Determine the [x, y] coordinate at the center of the cell enclosing the given text.  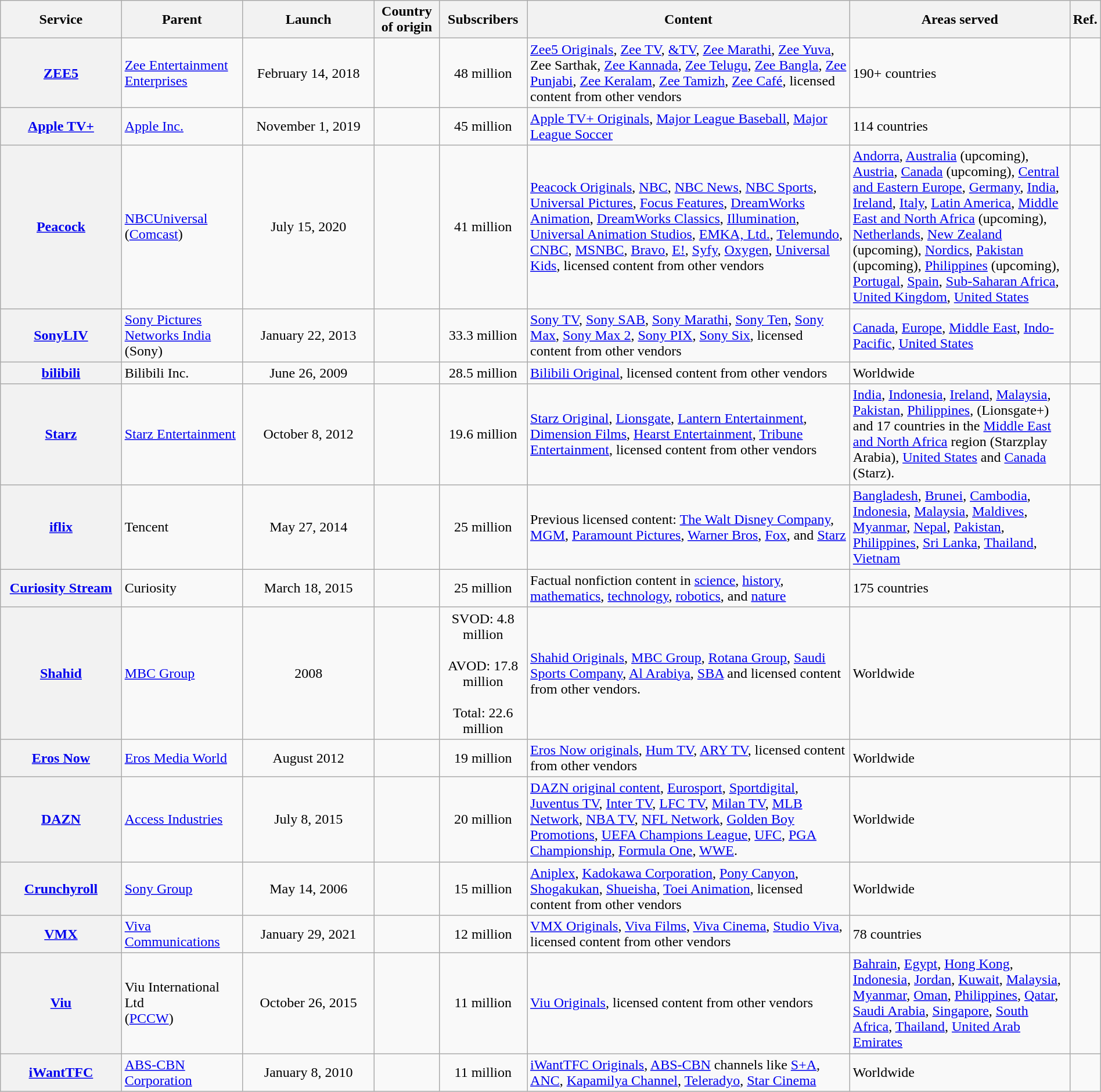
41 million [483, 227]
Sony Group [182, 889]
bilibili [61, 373]
Country of origin [406, 20]
78 countries [959, 934]
45 million [483, 127]
SVOD: 4.8 millionAVOD: 17.8 millionTotal: 22.6 million [483, 673]
175 countries [959, 588]
VMX [61, 934]
Ref. [1085, 20]
iWantTFC [61, 1072]
Curiosity Stream [61, 588]
ZEE5 [61, 73]
Apple TV+ [61, 127]
Viva Communications [182, 934]
January 8, 2010 [309, 1072]
November 1, 2019 [309, 127]
Curiosity [182, 588]
October 8, 2012 [309, 434]
MBC Group [182, 673]
2008 [309, 673]
iflix [61, 527]
October 26, 2015 [309, 1004]
Parent [182, 20]
Sony Pictures Networks India (Sony) [182, 335]
20 million [483, 819]
January 22, 2013 [309, 335]
June 26, 2009 [309, 373]
Shahid Originals, MBC Group, Rotana Group, Saudi Sports Company, Al Arabiya, SBA and licensed content from other vendors. [689, 673]
Tencent [182, 527]
Service [61, 20]
Sony TV, Sony SAB, Sony Marathi, Sony Ten, Sony Max, Sony Max 2, Sony PIX, Sony Six, licensed content from other vendors [689, 335]
190+ countries [959, 73]
SonyLIV [61, 335]
Starz Entertainment [182, 434]
48 million [483, 73]
33.3 million [483, 335]
February 14, 2018 [309, 73]
Areas served [959, 20]
Zee Entertainment Enterprises [182, 73]
Eros Media World [182, 757]
15 million [483, 889]
Starz Original, Lionsgate, Lantern Entertainment, Dimension Films, Hearst Entertainment, Tribune Entertainment, licensed content from other vendors [689, 434]
Aniplex, Kadokawa Corporation, Pony Canyon, Shogakukan, Shueisha, Toei Animation, licensed content from other vendors [689, 889]
19.6 million [483, 434]
Subscribers [483, 20]
DAZN [61, 819]
28.5 million [483, 373]
12 million [483, 934]
July 8, 2015 [309, 819]
March 18, 2015 [309, 588]
114 countries [959, 127]
May 14, 2006 [309, 889]
Bangladesh, Brunei, Cambodia, Indonesia, Malaysia, Maldives, Myanmar, Nepal, Pakistan, Philippines, Sri Lanka, Thailand, Vietnam [959, 527]
Launch [309, 20]
Content [689, 20]
iWantTFC Originals, ABS-CBN channels like S+A, ANC, Kapamilya Channel, Teleradyo, Star Cinema [689, 1072]
May 27, 2014 [309, 527]
Eros Now originals, Hum TV, ARY TV, licensed content from other vendors [689, 757]
Viu International Ltd(PCCW) [182, 1004]
Apple Inc. [182, 127]
Apple TV+ Originals, Major League Baseball, Major League Soccer [689, 127]
Shahid [61, 673]
NBCUniversal (Comcast) [182, 227]
Canada, Europe, Middle East, Indo-Pacific, United States [959, 335]
VMX Originals, Viva Films, Viva Cinema, Studio Viva, licensed content from other vendors [689, 934]
Factual nonfiction content in science, history, mathematics, technology, robotics, and nature [689, 588]
ABS-CBN Corporation [182, 1072]
Access Industries [182, 819]
Bilibili Original, licensed content from other vendors [689, 373]
Starz [61, 434]
Crunchyroll [61, 889]
Viu [61, 1004]
Bilibili Inc. [182, 373]
Viu Originals, licensed content from other vendors [689, 1004]
August 2012 [309, 757]
Peacock [61, 227]
19 million [483, 757]
July 15, 2020 [309, 227]
January 29, 2021 [309, 934]
Previous licensed content: The Walt Disney Company, MGM, Paramount Pictures, Warner Bros, Fox, and Starz [689, 527]
Eros Now [61, 757]
